Search for the cell housing the specified text and yield its [X, Y] center coordinate. 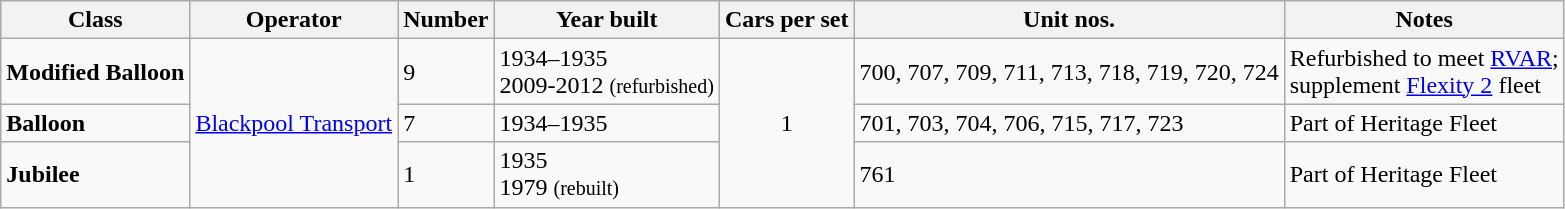
701, 703, 704, 706, 715, 717, 723 [1069, 123]
Refurbished to meet RVAR; supplement Flexity 2 fleet [1424, 72]
1934–1935 [606, 123]
1934–19352009-2012 (refurbished) [606, 72]
Notes [1424, 20]
Jubilee [96, 174]
Year built [606, 20]
Operator [294, 20]
Number [446, 20]
Unit nos. [1069, 20]
9 [446, 72]
7 [446, 123]
Blackpool Transport [294, 123]
Class [96, 20]
Balloon [96, 123]
761 [1069, 174]
19351979 (rebuilt) [606, 174]
700, 707, 709, 711, 713, 718, 719, 720, 724 [1069, 72]
Cars per set [786, 20]
Modified Balloon [96, 72]
